Pinpoint the cell where the given text exists, returning its (x, y) midpoint coordinate. 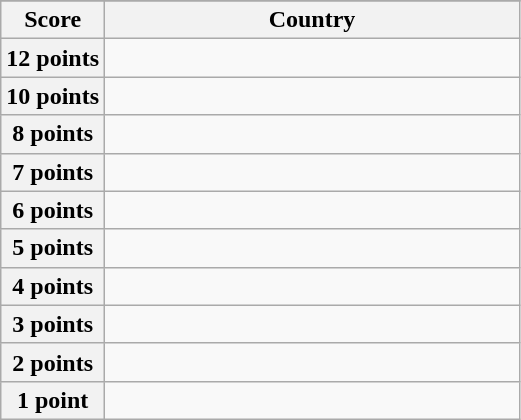
Country (312, 20)
6 points (53, 210)
1 point (53, 400)
Score (53, 20)
8 points (53, 134)
10 points (53, 96)
12 points (53, 58)
3 points (53, 324)
2 points (53, 362)
7 points (53, 172)
5 points (53, 248)
4 points (53, 286)
